From the cell containing the given text, extract its center point as [X, Y] coordinate. 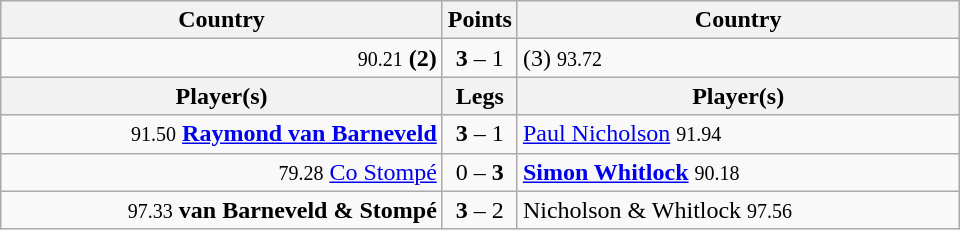
Points [480, 20]
97.33 van Barneveld & Stompé [222, 210]
Nicholson & Whitlock 97.56 [738, 210]
Paul Nicholson 91.94 [738, 134]
3 – 2 [480, 210]
79.28 Co Stompé [222, 172]
0 – 3 [480, 172]
91.50 Raymond van Barneveld [222, 134]
(3) 93.72 [738, 58]
Simon Whitlock 90.18 [738, 172]
90.21 (2) [222, 58]
Legs [480, 96]
